From the cell containing the given text, extract its center point as (X, Y) coordinate. 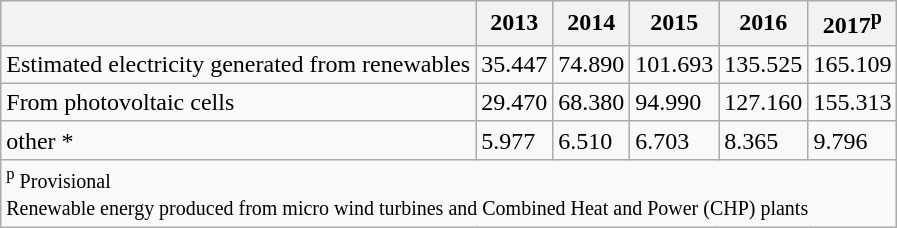
165.109 (852, 64)
6.703 (674, 140)
127.160 (764, 102)
68.380 (592, 102)
2017p (852, 24)
101.693 (674, 64)
9.796 (852, 140)
155.313 (852, 102)
other * (238, 140)
94.990 (674, 102)
2015 (674, 24)
2016 (764, 24)
35.447 (514, 64)
29.470 (514, 102)
8.365 (764, 140)
2013 (514, 24)
6.510 (592, 140)
2014 (592, 24)
From photovoltaic cells (238, 102)
74.890 (592, 64)
135.525 (764, 64)
p Provisional Renewable energy produced from micro wind turbines and Combined Heat and Power (CHP) plants (449, 192)
5.977 (514, 140)
Estimated electricity generated from renewables (238, 64)
